Scan for the cell matching the given text and deliver its [x, y] coordinate at center. 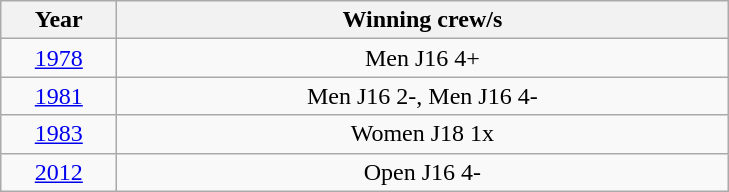
1981 [59, 96]
1983 [59, 134]
Year [59, 20]
1978 [59, 58]
Men J16 4+ [422, 58]
Open J16 4- [422, 172]
Men J16 2-, Men J16 4- [422, 96]
Winning crew/s [422, 20]
Women J18 1x [422, 134]
2012 [59, 172]
